For the text-containing cell, return its midpoint in [X, Y] coordinate format. 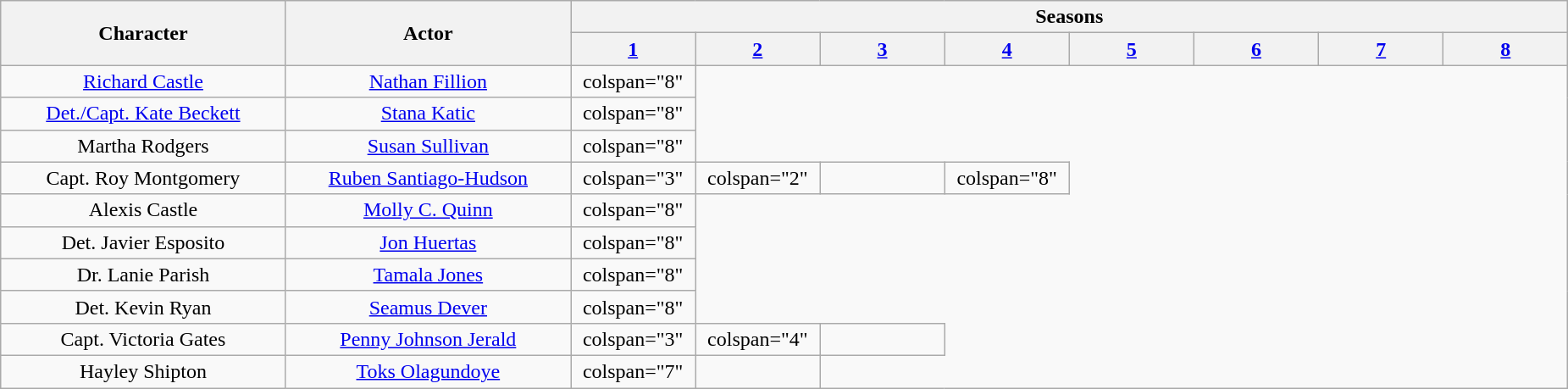
2 [757, 49]
Susan Sullivan [428, 146]
Penny Johnson Jerald [428, 339]
Toks Olagundoye [428, 371]
7 [1381, 49]
Alexis Castle [143, 210]
Det./Capt. Kate Beckett [143, 114]
1 [634, 49]
Capt. Victoria Gates [143, 339]
Seamus Dever [428, 307]
Actor [428, 33]
Nathan Fillion [428, 81]
3 [883, 49]
Molly C. Quinn [428, 210]
6 [1255, 49]
Hayley Shipton [143, 371]
colspan="7" [634, 371]
Jon Huertas [428, 242]
colspan="4" [757, 339]
Martha Rodgers [143, 146]
Det. Javier Esposito [143, 242]
Dr. Lanie Parish [143, 275]
Det. Kevin Ryan [143, 307]
4 [1006, 49]
Richard Castle [143, 81]
5 [1132, 49]
8 [1506, 49]
Character [143, 33]
Ruben Santiago-Hudson [428, 178]
Seasons [1069, 17]
Stana Katic [428, 114]
Tamala Jones [428, 275]
Capt. Roy Montgomery [143, 178]
colspan="2" [757, 178]
